Return the (X, Y) coordinate for the center point of the cell that contains the specified text.  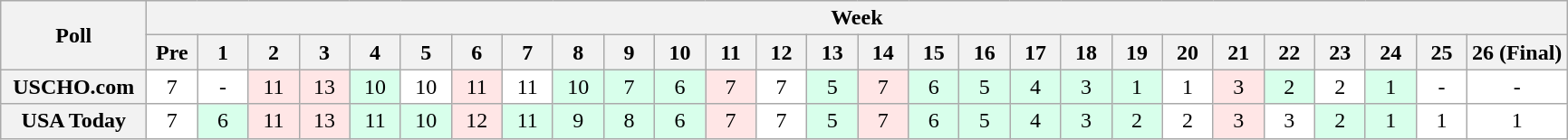
USA Today (74, 121)
17 (1035, 52)
18 (1086, 52)
22 (1289, 52)
19 (1137, 52)
20 (1188, 52)
16 (985, 52)
Week (857, 18)
26 (Final) (1516, 52)
21 (1238, 52)
24 (1390, 52)
14 (883, 52)
23 (1340, 52)
Pre (172, 52)
USCHO.com (74, 87)
25 (1441, 52)
Poll (74, 35)
15 (934, 52)
